Provide the (X, Y) coordinate of the cell's center where the given text is located.  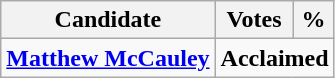
Acclaimed (274, 58)
Matthew McCauley (108, 58)
% (314, 20)
Candidate (108, 20)
Votes (254, 20)
